Find where the given text appears and provide that cell's center as (X, Y) coordinate. 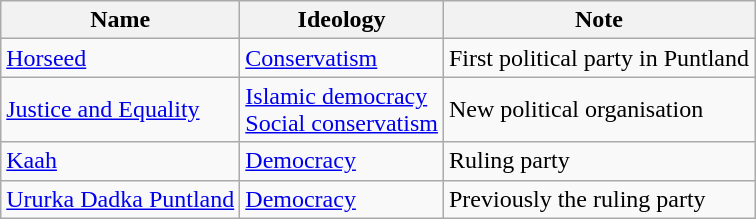
Name (120, 20)
Previously the ruling party (598, 199)
Horseed (120, 58)
Ideology (342, 20)
Kaah (120, 161)
Islamic democracySocial conservatism (342, 110)
Ruling party (598, 161)
Conservatism (342, 58)
Ururka Dadka Puntland (120, 199)
Justice and Equality (120, 110)
First political party in Puntland (598, 58)
New political organisation (598, 110)
Note (598, 20)
